Scan for the cell matching the given text and deliver its [X, Y] coordinate at center. 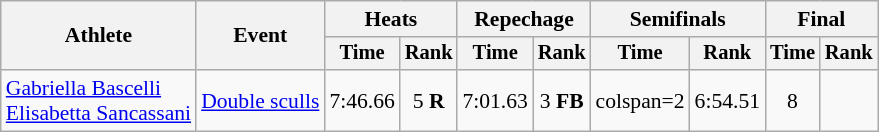
8 [792, 100]
Final [821, 19]
Heats [390, 19]
Gabriella BascelliElisabetta Sancassani [98, 100]
Event [260, 36]
5 R [429, 100]
Semifinals [678, 19]
7:01.63 [494, 100]
6:54.51 [728, 100]
7:46.66 [362, 100]
Athlete [98, 36]
colspan=2 [640, 100]
Double sculls [260, 100]
Repechage [524, 19]
3 FB [562, 100]
